Detect which cell encompasses the target text, then output its (X, Y) center coordinate. 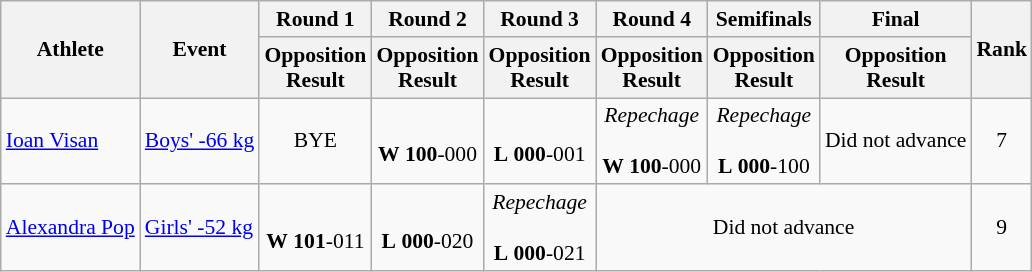
Girls' -52 kg (200, 228)
W 100-000 (427, 142)
Round 3 (540, 19)
Semifinals (764, 19)
Round 4 (652, 19)
Repechage W 100-000 (652, 142)
Alexandra Pop (70, 228)
9 (1002, 228)
BYE (315, 142)
Athlete (70, 50)
Event (200, 50)
W 101-011 (315, 228)
Round 1 (315, 19)
Repechage L 000-021 (540, 228)
Ioan Visan (70, 142)
Repechage L 000-100 (764, 142)
7 (1002, 142)
Rank (1002, 50)
L 000-001 (540, 142)
L 000-020 (427, 228)
Boys' -66 kg (200, 142)
Final (896, 19)
Round 2 (427, 19)
